Scan for the cell matching the given text and deliver its (x, y) coordinate at center. 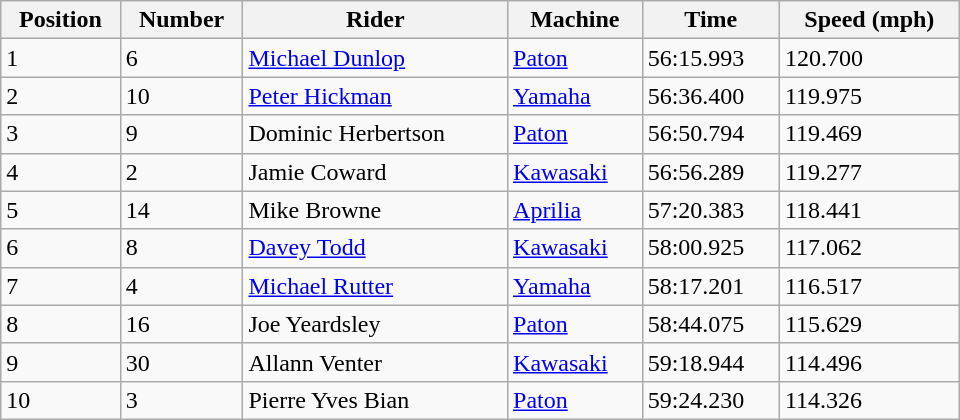
114.496 (869, 362)
59:24.230 (710, 400)
119.277 (869, 172)
14 (182, 210)
58:00.925 (710, 248)
1 (60, 58)
Mike Browne (376, 210)
56:36.400 (710, 96)
58:44.075 (710, 324)
Davey Todd (376, 248)
120.700 (869, 58)
58:17.201 (710, 286)
115.629 (869, 324)
56:56.289 (710, 172)
Position (60, 20)
56:50.794 (710, 134)
16 (182, 324)
Pierre Yves Bian (376, 400)
Michael Rutter (376, 286)
119.975 (869, 96)
Jamie Coward (376, 172)
Speed (mph) (869, 20)
116.517 (869, 286)
118.441 (869, 210)
56:15.993 (710, 58)
Machine (576, 20)
Aprilia (576, 210)
Number (182, 20)
30 (182, 362)
Michael Dunlop (376, 58)
7 (60, 286)
119.469 (869, 134)
57:20.383 (710, 210)
Peter Hickman (376, 96)
59:18.944 (710, 362)
Allann Venter (376, 362)
114.326 (869, 400)
5 (60, 210)
Joe Yeardsley (376, 324)
Dominic Herbertson (376, 134)
Time (710, 20)
Rider (376, 20)
117.062 (869, 248)
